For the text-containing cell, return its midpoint in [x, y] coordinate format. 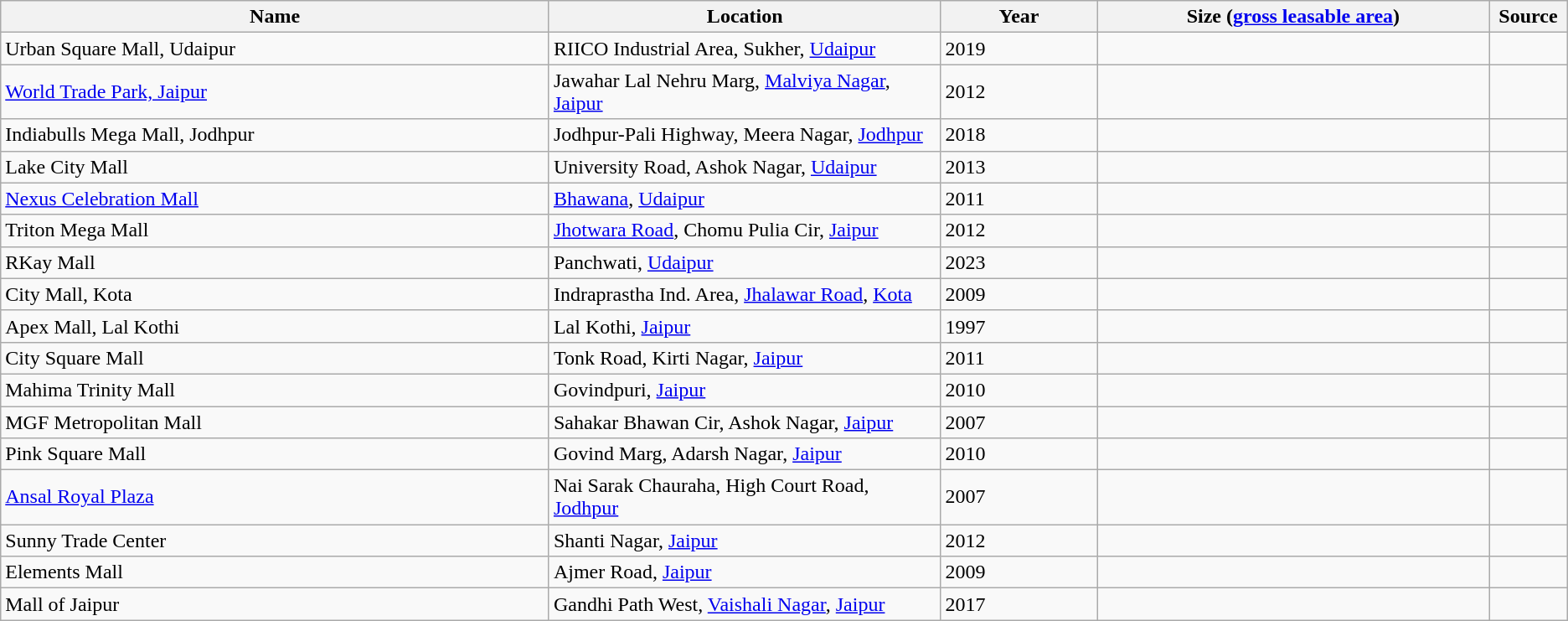
City Square Mall [275, 358]
Shanti Nagar, Jaipur [745, 541]
City Mall, Kota [275, 294]
Nexus Celebration Mall [275, 199]
1997 [1019, 326]
Govindpuri, Jaipur [745, 390]
Indraprastha Ind. Area, Jhalawar Road, Kota [745, 294]
Jodhpur-Pali Highway, Meera Nagar, Jodhpur [745, 135]
Mall of Jaipur [275, 604]
MGF Metropolitan Mall [275, 422]
World Trade Park, Jaipur [275, 92]
2019 [1019, 49]
Source [1529, 17]
Name [275, 17]
RIICO Industrial Area, Sukher, Udaipur [745, 49]
2013 [1019, 167]
University Road, Ashok Nagar, Udaipur [745, 167]
Bhawana, Udaipur [745, 199]
RKay Mall [275, 262]
Jhotwara Road, Chomu Pulia Cir, Jaipur [745, 230]
Lal Kothi, Jaipur [745, 326]
Nai Sarak Chauraha, High Court Road, Jodhpur [745, 498]
Govind Marg, Adarsh Nagar, Jaipur [745, 454]
Ajmer Road, Jaipur [745, 572]
Tonk Road, Kirti Nagar, Jaipur [745, 358]
Panchwati, Udaipur [745, 262]
Size (gross leasable area) [1293, 17]
2023 [1019, 262]
2018 [1019, 135]
Ansal Royal Plaza [275, 498]
Jawahar Lal Nehru Marg, Malviya Nagar, Jaipur [745, 92]
Apex Mall, Lal Kothi [275, 326]
Gandhi Path West, Vaishali Nagar, Jaipur [745, 604]
Sunny Trade Center [275, 541]
Sahakar Bhawan Cir, Ashok Nagar, Jaipur [745, 422]
Urban Square Mall, Udaipur [275, 49]
Location [745, 17]
Pink Square Mall [275, 454]
Triton Mega Mall [275, 230]
Elements Mall [275, 572]
Mahima Trinity Mall [275, 390]
Lake City Mall [275, 167]
2017 [1019, 604]
Year [1019, 17]
Indiabulls Mega Mall, Jodhpur [275, 135]
